Determine the (X, Y) coordinate at the center of the cell enclosing the given text.  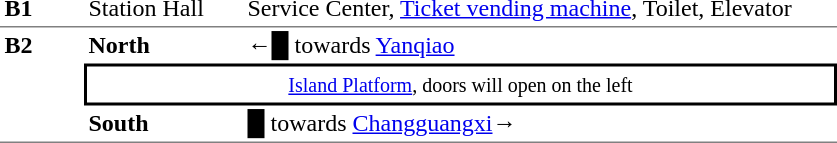
North (164, 46)
Island Platform, doors will open on the left (460, 85)
←█ towards Yanqiao (540, 46)
